Return [X, Y] of the center of cell containing provided text 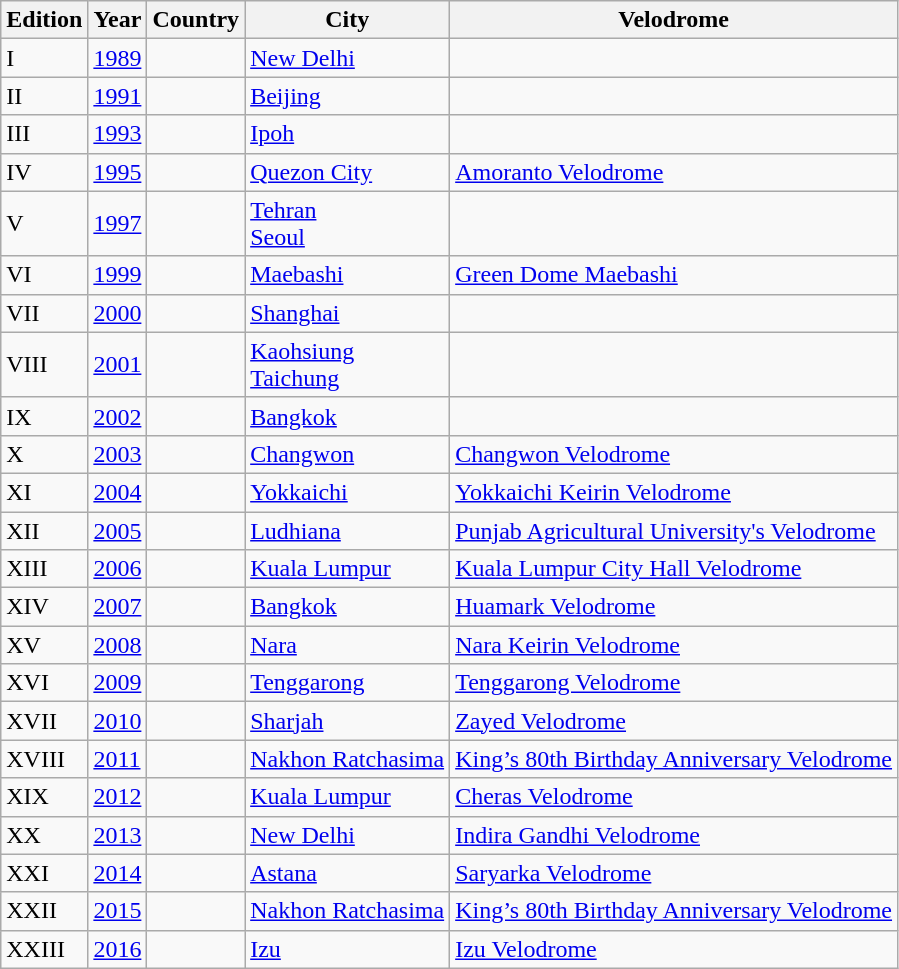
III [44, 134]
XII [44, 531]
Huamark Velodrome [674, 607]
Beijing [348, 96]
XIV [44, 607]
1999 [118, 275]
Maebashi [348, 275]
2016 [118, 949]
XI [44, 492]
Nara Keirin Velodrome [674, 645]
Yokkaichi [348, 492]
2004 [118, 492]
Ludhiana [348, 531]
Quezon City [348, 172]
2001 [118, 364]
1989 [118, 58]
Izu [348, 949]
II [44, 96]
Zayed Velodrome [674, 721]
Amoranto Velodrome [674, 172]
2008 [118, 645]
XIII [44, 569]
IV [44, 172]
City [348, 20]
KaohsiungTaichung [348, 364]
VII [44, 313]
2005 [118, 531]
Sharjah [348, 721]
2006 [118, 569]
X [44, 454]
Changwon [348, 454]
2011 [118, 759]
VIII [44, 364]
Nara [348, 645]
XV [44, 645]
2002 [118, 416]
Velodrome [674, 20]
Changwon Velodrome [674, 454]
Saryarka Velodrome [674, 873]
XXIII [44, 949]
Shanghai [348, 313]
XVII [44, 721]
2007 [118, 607]
2003 [118, 454]
XVIII [44, 759]
XIX [44, 797]
IX [44, 416]
Izu Velodrome [674, 949]
2015 [118, 911]
VI [44, 275]
Yokkaichi Keirin Velodrome [674, 492]
Kuala Lumpur City Hall Velodrome [674, 569]
XXII [44, 911]
V [44, 224]
Astana [348, 873]
2012 [118, 797]
1997 [118, 224]
Punjab Agricultural University's Velodrome [674, 531]
2010 [118, 721]
Tenggarong Velodrome [674, 683]
Indira Gandhi Velodrome [674, 835]
Country [196, 20]
I [44, 58]
Edition [44, 20]
Cheras Velodrome [674, 797]
1993 [118, 134]
XVI [44, 683]
XXI [44, 873]
Green Dome Maebashi [674, 275]
XX [44, 835]
Year [118, 20]
Tenggarong [348, 683]
2014 [118, 873]
Ipoh [348, 134]
2009 [118, 683]
1991 [118, 96]
TehranSeoul [348, 224]
2013 [118, 835]
2000 [118, 313]
1995 [118, 172]
